Find where the given text appears and provide that cell's center as [x, y] coordinate. 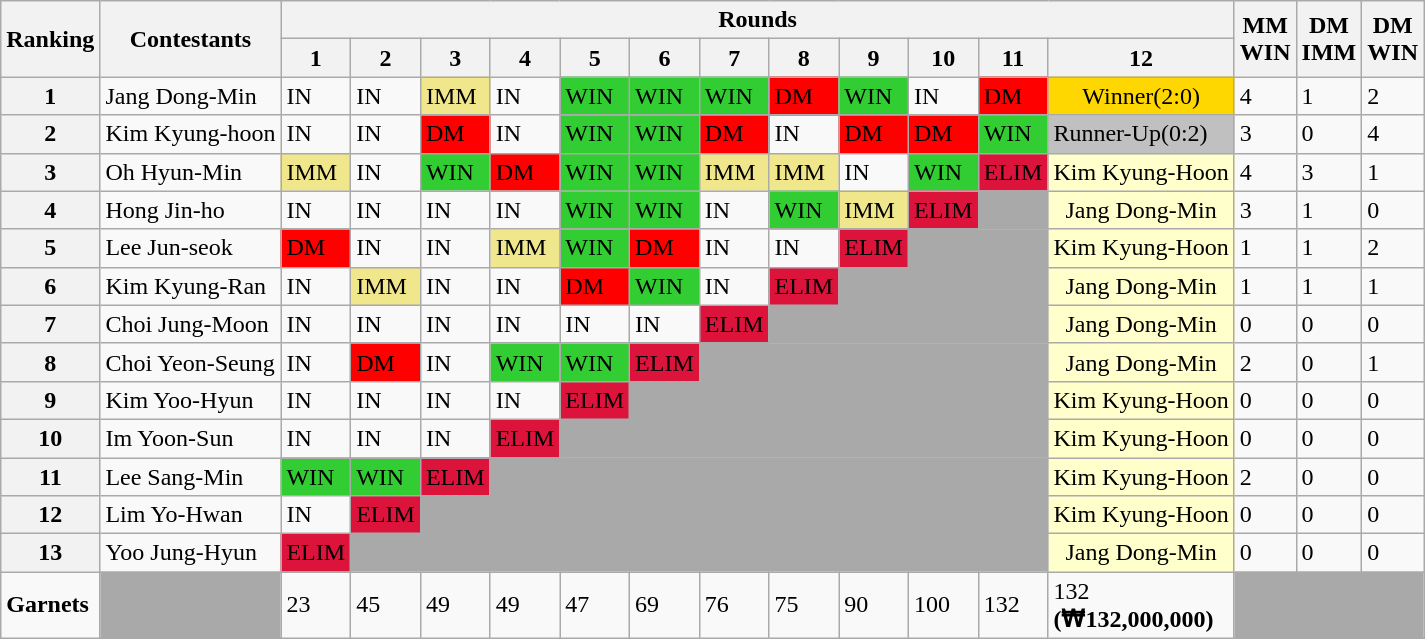
Im Yoon-Sun [190, 438]
90 [874, 606]
47 [595, 606]
Oh Hyun-Min [190, 172]
Runner-Up(0:2) [1141, 134]
Kim Kyung-Ran [190, 286]
45 [386, 606]
Ranking [50, 39]
Choi Yeon-Seung [190, 362]
Yoo Jung-Hyun [190, 553]
Winner(2:0) [1141, 96]
Lee Jun-seok [190, 248]
Kim Kyung-hoon [190, 134]
Hong Jin-ho [190, 210]
69 [665, 606]
13 [50, 553]
132 (₩132,000,000) [1141, 606]
Lim Yo-Hwan [190, 515]
Rounds [758, 20]
Choi Jung-Moon [190, 324]
Contestants [190, 39]
75 [804, 606]
Garnets [50, 606]
100 [943, 606]
DMIMM [1329, 39]
Kim Yoo-Hyun [190, 400]
132 [1013, 606]
MMWIN [1265, 39]
Lee Sang-Min [190, 477]
23 [316, 606]
DMWIN [1393, 39]
76 [734, 606]
